Capture the cell that displays the provided text and extract its (X, Y) central coordinate. 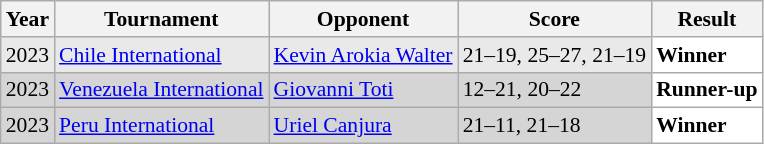
Uriel Canjura (364, 126)
21–19, 25–27, 21–19 (555, 55)
Score (555, 19)
12–21, 20–22 (555, 90)
21–11, 21–18 (555, 126)
Tournament (161, 19)
Venezuela International (161, 90)
Result (706, 19)
Kevin Arokia Walter (364, 55)
Year (28, 19)
Peru International (161, 126)
Runner-up (706, 90)
Chile International (161, 55)
Opponent (364, 19)
Giovanni Toti (364, 90)
